From the cell containing the given text, extract its center point as (X, Y) coordinate. 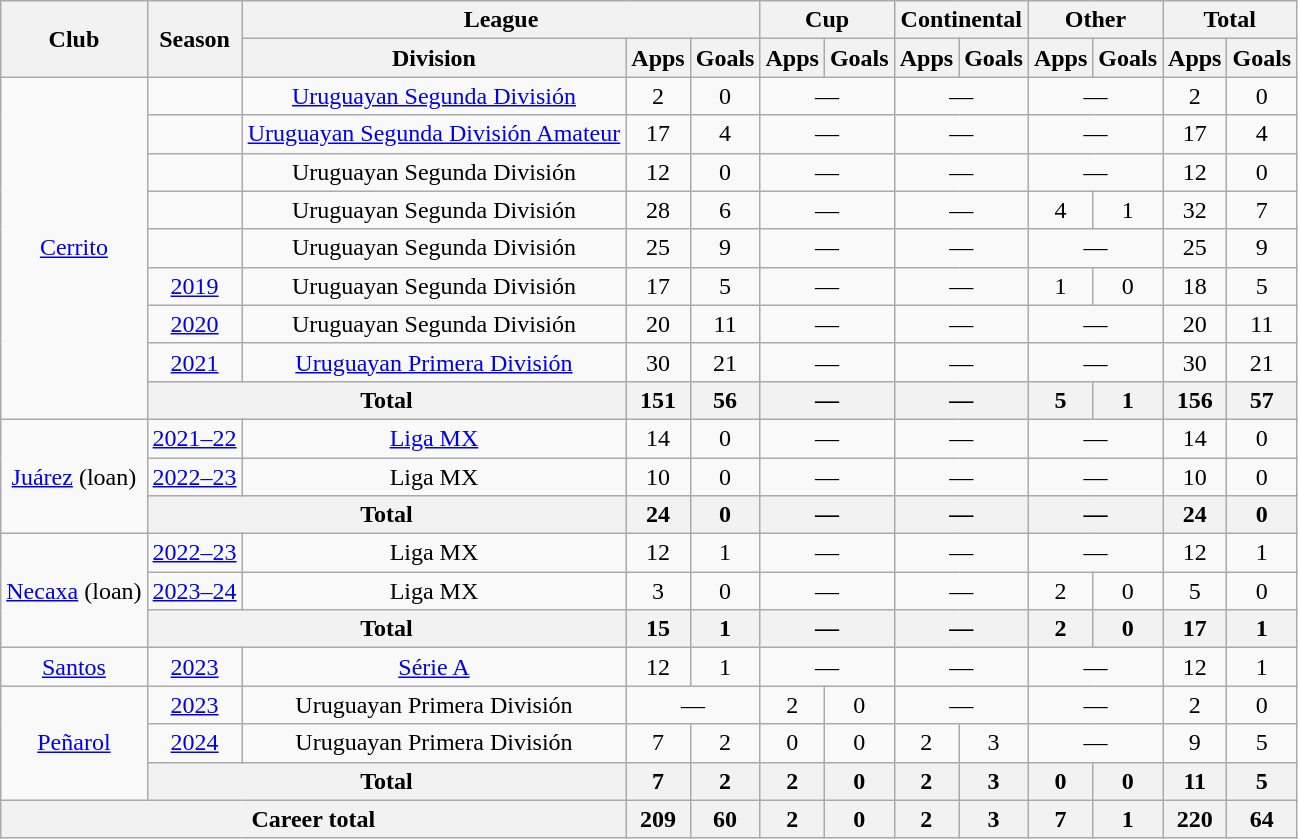
Necaxa (loan) (74, 591)
Career total (314, 819)
Season (194, 39)
15 (658, 629)
6 (725, 210)
Continental (961, 20)
Division (434, 58)
Peñarol (74, 743)
Uruguayan Segunda División Amateur (434, 134)
2021–22 (194, 438)
60 (725, 819)
Santos (74, 667)
220 (1195, 819)
57 (1262, 400)
64 (1262, 819)
156 (1195, 400)
2024 (194, 743)
Other (1095, 20)
Cup (827, 20)
209 (658, 819)
2019 (194, 286)
2023–24 (194, 591)
Série A (434, 667)
18 (1195, 286)
Club (74, 39)
Cerrito (74, 248)
League (501, 20)
Juárez (loan) (74, 476)
2021 (194, 362)
151 (658, 400)
28 (658, 210)
32 (1195, 210)
56 (725, 400)
2020 (194, 324)
